Provide the (x, y) coordinate of the cell's center where the given text is located.  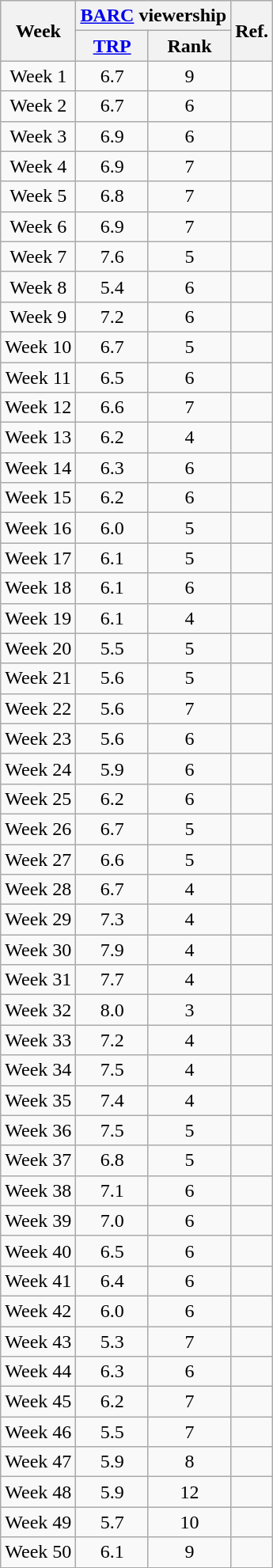
Week 40 (38, 1251)
Week 26 (38, 829)
7.0 (112, 1221)
Week 32 (38, 1010)
7.3 (112, 920)
Week 20 (38, 648)
Week 42 (38, 1311)
Week 10 (38, 347)
Week 49 (38, 1522)
Week 5 (38, 196)
Week 24 (38, 769)
Week 35 (38, 1100)
Week 34 (38, 1070)
Week 39 (38, 1221)
Week 17 (38, 558)
Week 15 (38, 498)
Week 12 (38, 408)
Week 23 (38, 738)
Week 28 (38, 890)
Week 31 (38, 980)
Week 13 (38, 438)
12 (189, 1492)
Week 50 (38, 1552)
Week 45 (38, 1402)
Week 33 (38, 1040)
Week 8 (38, 287)
Week 19 (38, 618)
Week 14 (38, 468)
5.3 (112, 1342)
BARC viewership (154, 16)
8.0 (112, 1010)
TRP (112, 46)
Week 46 (38, 1432)
Week 22 (38, 708)
Week 2 (38, 106)
Rank (189, 46)
Week (38, 31)
3 (189, 1010)
Week 36 (38, 1130)
Week 43 (38, 1342)
Week 11 (38, 378)
Week 16 (38, 528)
Week 21 (38, 678)
Week 9 (38, 317)
Week 1 (38, 76)
Week 37 (38, 1160)
7.4 (112, 1100)
8 (189, 1462)
7.6 (112, 256)
6.4 (112, 1281)
Week 30 (38, 950)
Week 27 (38, 859)
Week 29 (38, 920)
Week 3 (38, 136)
Week 41 (38, 1281)
Week 48 (38, 1492)
Ref. (252, 31)
Week 7 (38, 256)
7.9 (112, 950)
Week 18 (38, 588)
Week 25 (38, 799)
5.4 (112, 287)
Week 6 (38, 226)
7.7 (112, 980)
Week 4 (38, 166)
5.7 (112, 1522)
Week 38 (38, 1190)
10 (189, 1522)
Week 44 (38, 1372)
7.1 (112, 1190)
Week 47 (38, 1462)
